Capture the cell that displays the provided text and extract its [x, y] central coordinate. 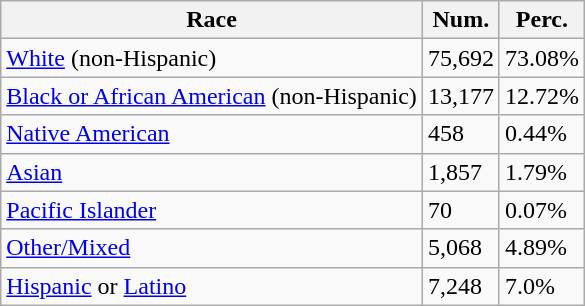
12.72% [542, 96]
Num. [460, 20]
73.08% [542, 58]
0.07% [542, 210]
4.89% [542, 248]
Pacific Islander [212, 210]
7.0% [542, 286]
13,177 [460, 96]
1.79% [542, 172]
Native American [212, 134]
Race [212, 20]
0.44% [542, 134]
1,857 [460, 172]
75,692 [460, 58]
70 [460, 210]
White (non-Hispanic) [212, 58]
5,068 [460, 248]
Asian [212, 172]
7,248 [460, 286]
Other/Mixed [212, 248]
Black or African American (non-Hispanic) [212, 96]
Hispanic or Latino [212, 286]
458 [460, 134]
Perc. [542, 20]
